Find where the given text appears and provide that cell's center as [X, Y] coordinate. 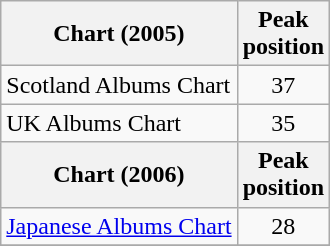
37 [283, 85]
Japanese Albums Chart [119, 226]
Chart (2005) [119, 34]
35 [283, 123]
Scotland Albums Chart [119, 85]
Chart (2006) [119, 174]
28 [283, 226]
UK Albums Chart [119, 123]
